Identify which cell holds the provided text, then report its (X, Y) central coordinate. 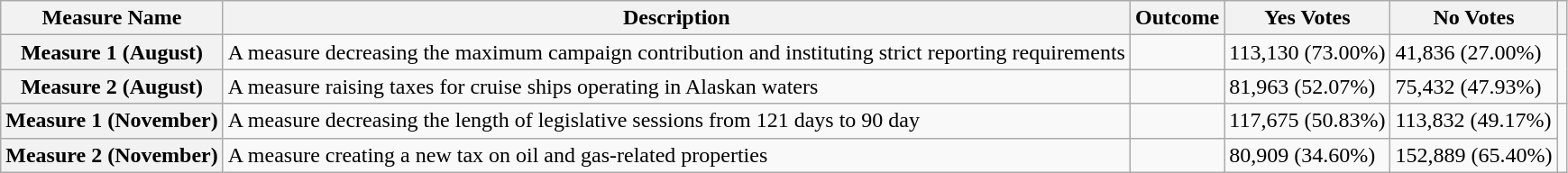
41,836 (27.00%) (1473, 52)
Yes Votes (1307, 18)
A measure raising taxes for cruise ships operating in Alaskan waters (676, 86)
Measure 2 (August) (112, 86)
Measure Name (112, 18)
No Votes (1473, 18)
80,909 (34.60%) (1307, 155)
113,130 (73.00%) (1307, 52)
Measure 1 (August) (112, 52)
75,432 (47.93%) (1473, 86)
A measure decreasing the length of legislative sessions from 121 days to 90 day (676, 121)
Outcome (1177, 18)
81,963 (52.07%) (1307, 86)
Description (676, 18)
Measure 1 (November) (112, 121)
A measure creating a new tax on oil and gas-related properties (676, 155)
152,889 (65.40%) (1473, 155)
Measure 2 (November) (112, 155)
113,832 (49.17%) (1473, 121)
A measure decreasing the maximum campaign contribution and instituting strict reporting requirements (676, 52)
117,675 (50.83%) (1307, 121)
